Detect which cell encompasses the target text, then output its (X, Y) center coordinate. 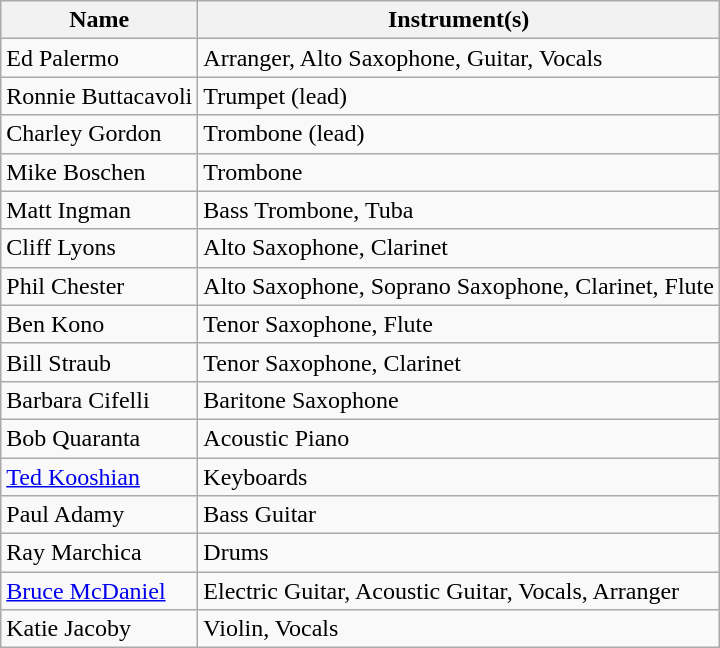
Tenor Saxophone, Flute (459, 324)
Mike Boschen (100, 172)
Ted Kooshian (100, 477)
Instrument(s) (459, 20)
Alto Saxophone, Clarinet (459, 248)
Phil Chester (100, 286)
Ed Palermo (100, 58)
Cliff Lyons (100, 248)
Bruce McDaniel (100, 591)
Matt Ingman (100, 210)
Ray Marchica (100, 553)
Electric Guitar, Acoustic Guitar, Vocals, Arranger (459, 591)
Trombone (459, 172)
Barbara Cifelli (100, 400)
Tenor Saxophone, Clarinet (459, 362)
Alto Saxophone, Soprano Saxophone, Clarinet, Flute (459, 286)
Keyboards (459, 477)
Arranger, Alto Saxophone, Guitar, Vocals (459, 58)
Acoustic Piano (459, 438)
Ronnie Buttacavoli (100, 96)
Bass Guitar (459, 515)
Trombone (lead) (459, 134)
Bill Straub (100, 362)
Violin, Vocals (459, 629)
Katie Jacoby (100, 629)
Drums (459, 553)
Baritone Saxophone (459, 400)
Charley Gordon (100, 134)
Bob Quaranta (100, 438)
Name (100, 20)
Ben Kono (100, 324)
Trumpet (lead) (459, 96)
Bass Trombone, Tuba (459, 210)
Paul Adamy (100, 515)
